Locate the cell with the specified text and output its (X, Y) center coordinate. 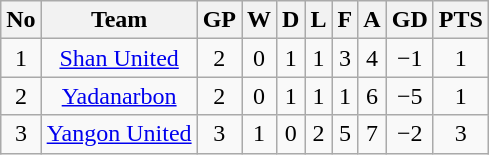
No (21, 20)
4 (372, 58)
Yangon United (119, 134)
W (260, 20)
L (318, 20)
D (291, 20)
Yadanarbon (119, 96)
6 (372, 96)
A (372, 20)
Shan United (119, 58)
−1 (410, 58)
F (345, 20)
GP (219, 20)
PTS (460, 20)
−5 (410, 96)
Team (119, 20)
7 (372, 134)
GD (410, 20)
5 (345, 134)
−2 (410, 134)
